Pinpoint the cell where the given text exists, returning its [x, y] midpoint coordinate. 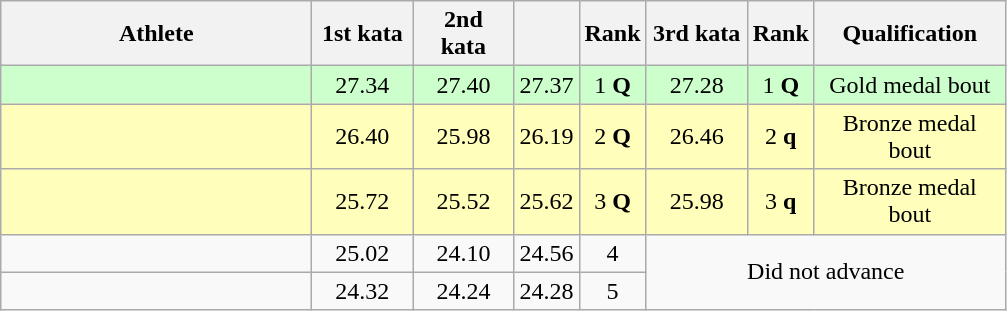
25.02 [362, 253]
25.52 [464, 202]
26.19 [546, 136]
24.28 [546, 291]
3 q [780, 202]
24.24 [464, 291]
Gold medal bout [910, 85]
3 Q [612, 202]
2 q [780, 136]
1st kata [362, 34]
27.37 [546, 85]
4 [612, 253]
27.40 [464, 85]
24.56 [546, 253]
Athlete [156, 34]
26.46 [696, 136]
27.28 [696, 85]
2 Q [612, 136]
25.72 [362, 202]
2nd kata [464, 34]
25.62 [546, 202]
Did not advance [826, 272]
24.32 [362, 291]
26.40 [362, 136]
3rd kata [696, 34]
5 [612, 291]
24.10 [464, 253]
Qualification [910, 34]
27.34 [362, 85]
